Pinpoint the cell where the given text exists, returning its (x, y) midpoint coordinate. 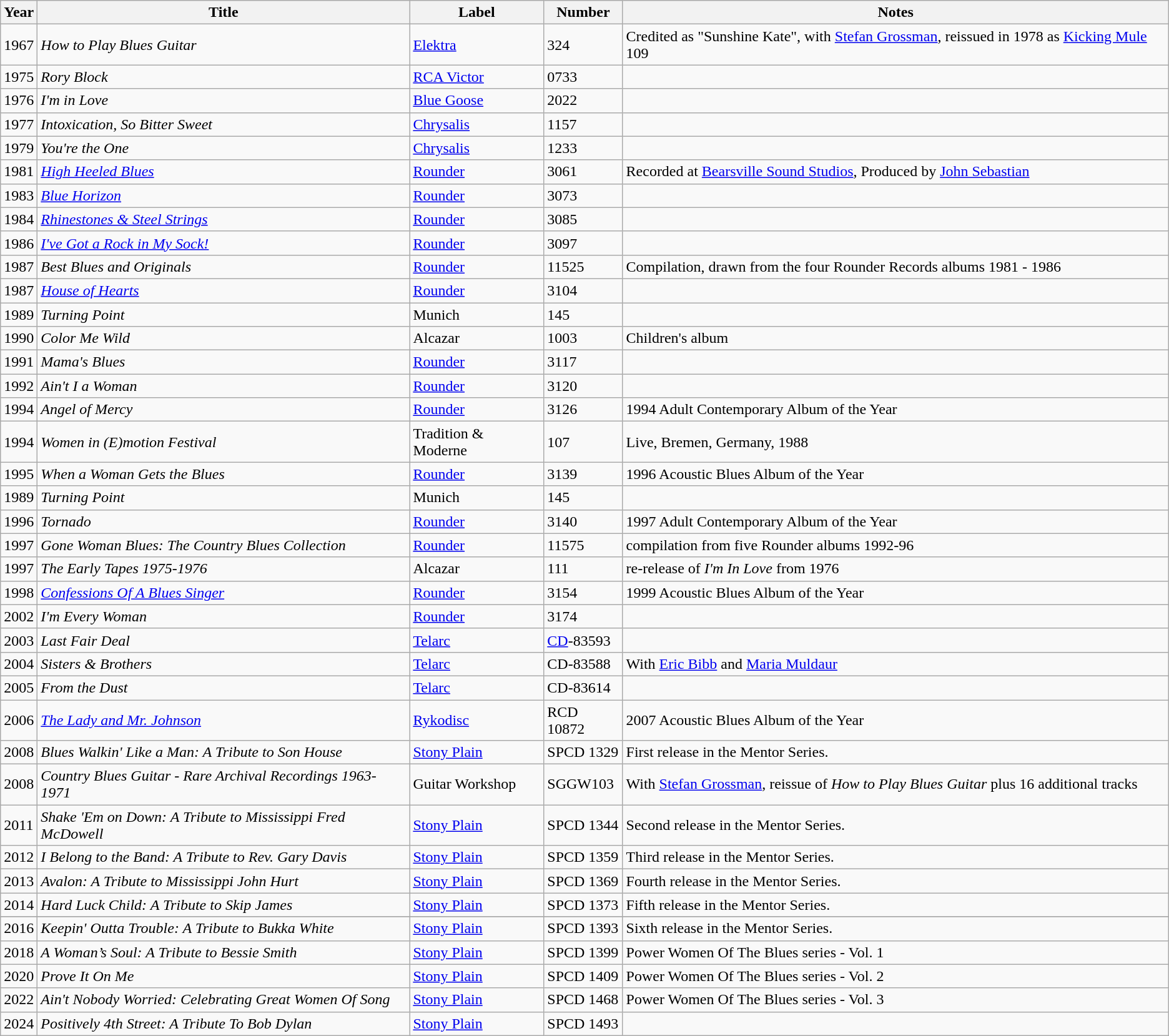
1994 Adult Contemporary Album of the Year (895, 410)
1996 (19, 521)
Country Blues Guitar - Rare Archival Recordings 1963-1971 (224, 784)
Blues Walkin' Like a Man: A Tribute to Son House (224, 752)
1157 (583, 124)
High Heeled Blues (224, 172)
1003 (583, 338)
Rhinestones & Steel Strings (224, 219)
SPCD 1373 (583, 905)
3117 (583, 362)
Rykodisc (477, 719)
Fourth release in the Mentor Series. (895, 881)
1986 (19, 243)
3154 (583, 593)
1233 (583, 148)
1979 (19, 148)
Hard Luck Child: A Tribute to Skip James (224, 905)
Blue Horizon (224, 195)
Label (477, 12)
Tradition & Moderne (477, 442)
Mama's Blues (224, 362)
With Stefan Grossman, reissue of How to Play Blues Guitar plus 16 additional tracks (895, 784)
3104 (583, 290)
Compilation, drawn from the four Rounder Records albums 1981 - 1986 (895, 267)
2024 (19, 1024)
1977 (19, 124)
1991 (19, 362)
2012 (19, 857)
Color Me Wild (224, 338)
Keepin' Outta Trouble: A Tribute to Bukka White (224, 929)
When a Woman Gets the Blues (224, 474)
3073 (583, 195)
Ain't I a Woman (224, 386)
Sisters & Brothers (224, 664)
3120 (583, 386)
SGGW103 (583, 784)
Last Fair Deal (224, 640)
Gone Woman Blues: The Country Blues Collection (224, 545)
First release in the Mentor Series. (895, 752)
The Lady and Mr. Johnson (224, 719)
3061 (583, 172)
1983 (19, 195)
SPCD 1359 (583, 857)
1981 (19, 172)
Children's album (895, 338)
A Woman’s Soul: A Tribute to Bessie Smith (224, 952)
1995 (19, 474)
SPCD 1329 (583, 752)
2016 (19, 929)
2004 (19, 664)
Women in (E)motion Festival (224, 442)
1967 (19, 45)
3126 (583, 410)
2006 (19, 719)
2014 (19, 905)
2007 Acoustic Blues Album of the Year (895, 719)
1999 Acoustic Blues Album of the Year (895, 593)
0733 (583, 77)
111 (583, 569)
Confessions Of A Blues Singer (224, 593)
2018 (19, 952)
3097 (583, 243)
Intoxication, So Bitter Sweet (224, 124)
1984 (19, 219)
11525 (583, 267)
SPCD 1344 (583, 826)
Blue Goose (477, 101)
Tornado (224, 521)
2013 (19, 881)
Number (583, 12)
1976 (19, 101)
Title (224, 12)
107 (583, 442)
I've Got a Rock in My Sock! (224, 243)
3174 (583, 616)
compilation from five Rounder albums 1992-96 (895, 545)
Live, Bremen, Germany, 1988 (895, 442)
3140 (583, 521)
1975 (19, 77)
Best Blues and Originals (224, 267)
From the Dust (224, 688)
House of Hearts (224, 290)
Third release in the Mentor Series. (895, 857)
Recorded at Bearsville Sound Studios, Produced by John Sebastian (895, 172)
2020 (19, 976)
2002 (19, 616)
2011 (19, 826)
Year (19, 12)
I'm Every Woman (224, 616)
CD-83614 (583, 688)
Shake 'Em on Down: A Tribute to Mississippi Fred McDowell (224, 826)
Notes (895, 12)
SPCD 1399 (583, 952)
I Belong to the Band: A Tribute to Rev. Gary Davis (224, 857)
Positively 4th Street: A Tribute To Bob Dylan (224, 1024)
1996 Acoustic Blues Album of the Year (895, 474)
1997 Adult Contemporary Album of the Year (895, 521)
2003 (19, 640)
You're the One (224, 148)
SPCD 1468 (583, 1000)
I'm in Love (224, 101)
Power Women Of The Blues series - Vol. 3 (895, 1000)
1998 (19, 593)
SPCD 1369 (583, 881)
Second release in the Mentor Series. (895, 826)
Rory Block (224, 77)
How to Play Blues Guitar (224, 45)
Avalon: A Tribute to Mississippi John Hurt (224, 881)
Power Women Of The Blues series - Vol. 2 (895, 976)
Guitar Workshop (477, 784)
2005 (19, 688)
RCD 10872 (583, 719)
11575 (583, 545)
RCA Victor (477, 77)
The Early Tapes 1975-1976 (224, 569)
3085 (583, 219)
Ain't Nobody Worried: Celebrating Great Women Of Song (224, 1000)
1992 (19, 386)
Credited as "Sunshine Kate", with Stefan Grossman, reissued in 1978 as Kicking Mule 109 (895, 45)
324 (583, 45)
CD-83593 (583, 640)
Angel of Mercy (224, 410)
Sixth release in the Mentor Series. (895, 929)
1990 (19, 338)
SPCD 1393 (583, 929)
Elektra (477, 45)
re-release of I'm In Love from 1976 (895, 569)
3139 (583, 474)
Power Women Of The Blues series - Vol. 1 (895, 952)
Fifth release in the Mentor Series. (895, 905)
With Eric Bibb and Maria Muldaur (895, 664)
CD-83588 (583, 664)
SPCD 1493 (583, 1024)
Prove It On Me (224, 976)
SPCD 1409 (583, 976)
